Return the [X, Y] coordinate for the center point of the cell that contains the specified text.  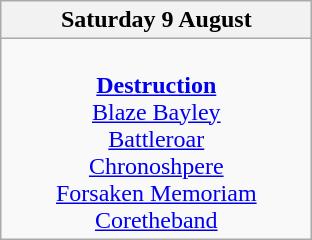
Destruction Blaze Bayley Battleroar Chronoshpere Forsaken Memoriam Coretheband [156, 139]
Saturday 9 August [156, 20]
